Capture the cell that displays the provided text and extract its (x, y) central coordinate. 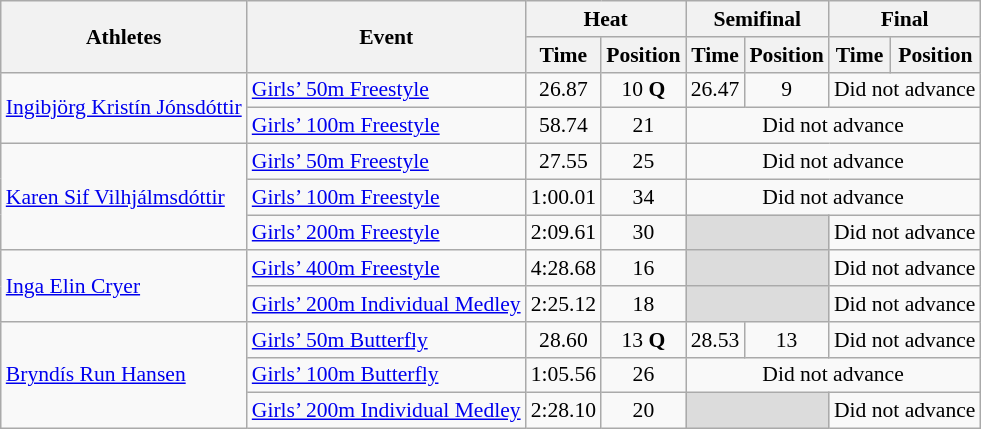
28.60 (564, 340)
Girls’ 400m Freestyle (386, 269)
25 (643, 162)
30 (643, 233)
Heat (606, 19)
27.55 (564, 162)
Ingibjörg Kristín Jónsdóttir (124, 108)
4:28.68 (564, 269)
13 Q (643, 340)
34 (643, 197)
9 (786, 90)
1:05.56 (564, 375)
26.47 (716, 90)
13 (786, 340)
Girls’ 50m Butterfly (386, 340)
2:09.61 (564, 233)
28.53 (716, 340)
26 (643, 375)
Final (905, 19)
16 (643, 269)
Inga Elin Cryer (124, 286)
Athletes (124, 36)
2:28.10 (564, 411)
Bryndís Run Hansen (124, 376)
10 Q (643, 90)
Event (386, 36)
Semifinal (758, 19)
21 (643, 126)
20 (643, 411)
18 (643, 304)
2:25.12 (564, 304)
26.87 (564, 90)
Girls’ 200m Freestyle (386, 233)
1:00.01 (564, 197)
58.74 (564, 126)
Karen Sif Vilhjálmsdóttir (124, 198)
Girls’ 100m Butterfly (386, 375)
